For the text-containing cell, return its midpoint in [x, y] coordinate format. 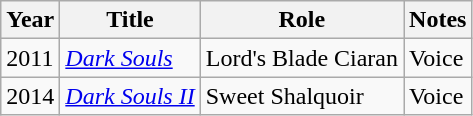
2014 [30, 96]
Title [130, 20]
Lord's Blade Ciaran [302, 58]
Role [302, 20]
Dark Souls [130, 58]
2011 [30, 58]
Year [30, 20]
Notes [438, 20]
Sweet Shalquoir [302, 96]
Dark Souls II [130, 96]
